Output the [X, Y] coordinate of the center of the cell containing the given text.  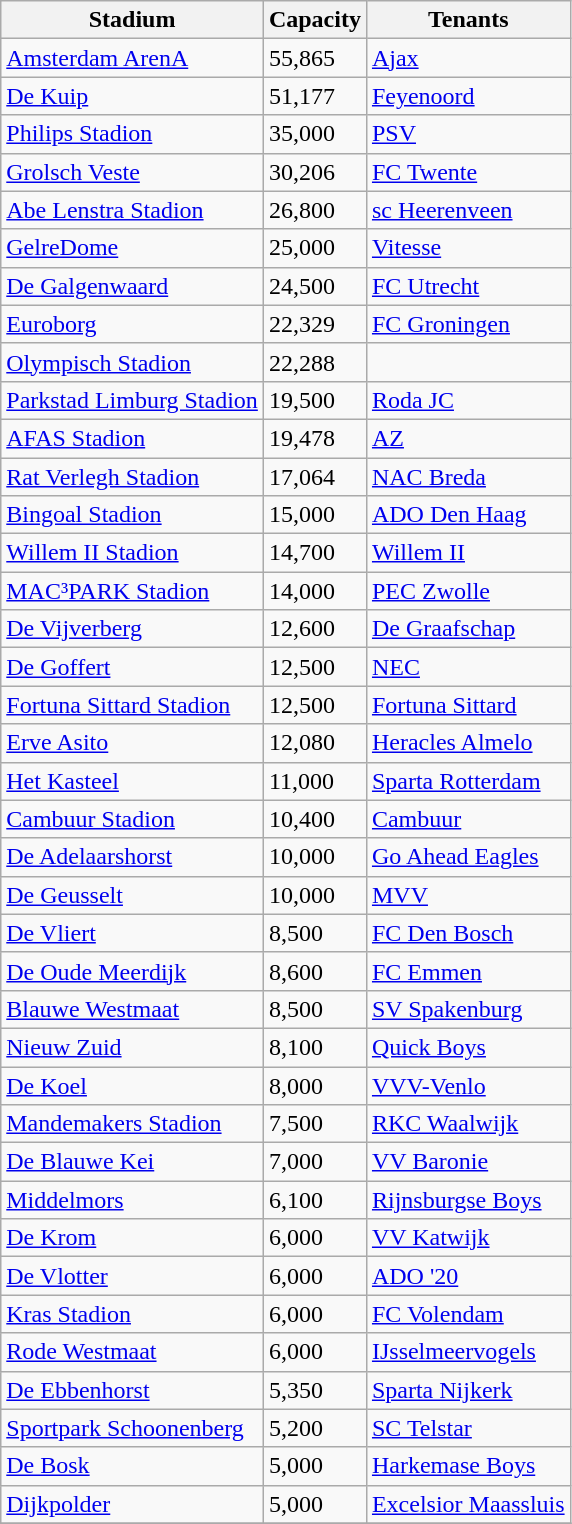
De Kuip [132, 96]
De Vliert [132, 933]
AFAS Stadion [132, 438]
FC Twente [468, 172]
De Vlotter [132, 1276]
Vitesse [468, 248]
Sportpark Schoonenberg [132, 1428]
Rijnsburgse Boys [468, 1200]
SC Telstar [468, 1428]
De Koel [132, 1085]
NAC Breda [468, 477]
12,080 [314, 743]
De Ebbenhorst [132, 1390]
sc Heerenveen [468, 210]
De Vijverberg [132, 629]
Mandemakers Stadion [132, 1124]
7,500 [314, 1124]
De Galgenwaard [132, 286]
19,500 [314, 400]
15,000 [314, 515]
Sparta Rotterdam [468, 781]
Go Ahead Eagles [468, 857]
Harkemase Boys [468, 1466]
De Oude Meerdijk [132, 971]
FC Den Bosch [468, 933]
Kras Stadion [132, 1314]
51,177 [314, 96]
VVV-Venlo [468, 1085]
PSV [468, 134]
5,350 [314, 1390]
RKC Waalwijk [468, 1124]
Blauwe Westmaat [132, 1009]
De Geusselt [132, 895]
FC Utrecht [468, 286]
Fortuna Sittard [468, 705]
VV Katwijk [468, 1238]
8,600 [314, 971]
FC Volendam [468, 1314]
Quick Boys [468, 1047]
6,100 [314, 1200]
Willem II Stadion [132, 553]
Cambuur [468, 819]
Tenants [468, 20]
5,200 [314, 1428]
Euroborg [132, 324]
30,206 [314, 172]
Parkstad Limburg Stadion [132, 400]
Nieuw Zuid [132, 1047]
Sparta Nijkerk [468, 1390]
Feyenoord [468, 96]
8,000 [314, 1085]
35,000 [314, 134]
14,700 [314, 553]
VV Baronie [468, 1162]
Rat Verlegh Stadion [132, 477]
De Goffert [132, 667]
11,000 [314, 781]
Middelmors [132, 1200]
ADO '20 [468, 1276]
De Graafschap [468, 629]
7,000 [314, 1162]
Roda JC [468, 400]
14,000 [314, 591]
24,500 [314, 286]
GelreDome [132, 248]
Erve Asito [132, 743]
10,400 [314, 819]
De Bosk [132, 1466]
Dijkpolder [132, 1504]
MVV [468, 895]
De Adelaarshorst [132, 857]
AZ [468, 438]
25,000 [314, 248]
Philips Stadion [132, 134]
Ajax [468, 58]
22,329 [314, 324]
De Krom [132, 1238]
26,800 [314, 210]
Olympisch Stadion [132, 362]
IJsselmeervogels [468, 1352]
8,100 [314, 1047]
Stadium [132, 20]
Fortuna Sittard Stadion [132, 705]
Rode Westmaat [132, 1352]
Bingoal Stadion [132, 515]
SV Spakenburg [468, 1009]
Abe Lenstra Stadion [132, 210]
Cambuur Stadion [132, 819]
Het Kasteel [132, 781]
De Blauwe Kei [132, 1162]
Heracles Almelo [468, 743]
FC Emmen [468, 971]
22,288 [314, 362]
NEC [468, 667]
12,600 [314, 629]
17,064 [314, 477]
FC Groningen [468, 324]
Grolsch Veste [132, 172]
Capacity [314, 20]
MAC³PARK Stadion [132, 591]
PEC Zwolle [468, 591]
ADO Den Haag [468, 515]
19,478 [314, 438]
Willem II [468, 553]
Amsterdam ArenA [132, 58]
Excelsior Maassluis [468, 1504]
55,865 [314, 58]
